Provide the [X, Y] coordinate of the cell's center where the given text is located.  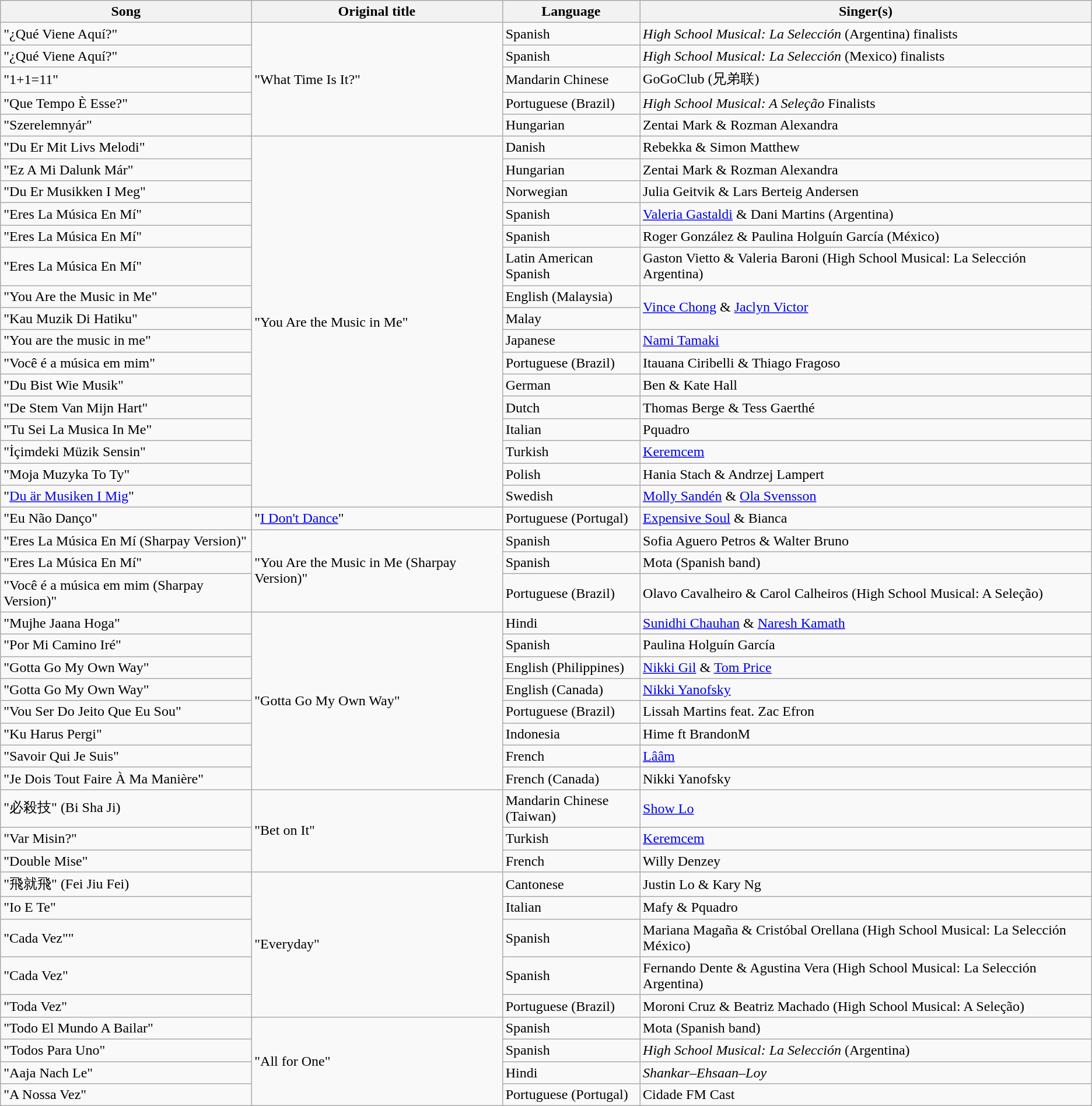
Justin Lo & Kary Ng [866, 884]
"Bet on It" [377, 831]
"Du Bist Wie Musik" [126, 385]
"Kau Muzik Di Hatiku" [126, 318]
French (Canada) [570, 778]
English (Philippines) [570, 667]
"Du Er Mit Livs Melodi" [126, 148]
Malay [570, 318]
Valeria Gastaldi & Dani Martins (Argentina) [866, 214]
Indonesia [570, 734]
Pquadro [866, 429]
Norwegian [570, 192]
"Aaja Nach Le" [126, 1073]
Vince Chong & Jaclyn Victor [866, 307]
"Tu Sei La Musica In Me" [126, 429]
"İçimdeki Müzik Sensin" [126, 452]
Nami Tamaki [866, 341]
Singer(s) [866, 12]
GoGoClub (兄弟联) [866, 79]
"You are the music in me" [126, 341]
"Du Er Musikken I Meg" [126, 192]
"Toda Vez" [126, 1006]
Fernando Dente & Agustina Vera (High School Musical: La Selección Argentina) [866, 975]
Japanese [570, 341]
"Szerelemnyár" [126, 125]
"Everyday" [377, 945]
Nikki Gil & Tom Price [866, 667]
"Que Tempo È Esse?" [126, 103]
Cidade FM Cast [866, 1095]
"A Nossa Vez" [126, 1095]
"Du är Musiken I Mig" [126, 496]
Latin American Spanish [570, 266]
Mandarin Chinese [570, 79]
Olavo Cavalheiro & Carol Calheiros (High School Musical: A Seleção) [866, 593]
Show Lo [866, 808]
"I Don't Dance" [377, 519]
Expensive Soul & Bianca [866, 519]
"Je Dois Tout Faire À Ma Manière" [126, 778]
Molly Sandén & Ola Svensson [866, 496]
Itauana Ciribelli & Thiago Fragoso [866, 363]
Rebekka & Simon Matthew [866, 148]
"Cada Vez"" [126, 938]
"Ez A Mi Dalunk Már" [126, 170]
Cantonese [570, 884]
Willy Denzey [866, 860]
Mafy & Pquadro [866, 908]
Polish [570, 474]
"Você é a música em mim (Sharpay Version)" [126, 593]
Gaston Vietto & Valeria Baroni (High School Musical: La Selección Argentina) [866, 266]
English (Canada) [570, 689]
"Por Mi Camino Iré" [126, 645]
"You Are the Music in Me (Sharpay Version)" [377, 570]
"Double Mise" [126, 860]
Lissah Martins feat. Zac Efron [866, 712]
English (Malaysia) [570, 296]
Song [126, 12]
Sunidhi Chauhan & Naresh Kamath [866, 623]
"De Stem Van Mijn Hart" [126, 407]
Swedish [570, 496]
Hime ft BrandonM [866, 734]
Language [570, 12]
High School Musical: La Selección (Mexico) finalists [866, 56]
"Cada Vez" [126, 975]
"Moja Muzyka To Ty" [126, 474]
Dutch [570, 407]
Mariana Magaña & Cristóbal Orellana (High School Musical: La Selección México) [866, 938]
Ben & Kate Hall [866, 385]
"Io E Te" [126, 908]
Thomas Berge & Tess Gaerthé [866, 407]
Moroni Cruz & Beatriz Machado (High School Musical: A Seleção) [866, 1006]
Shankar–Ehsaan–Loy [866, 1073]
"飛就飛" (Fei Jiu Fei) [126, 884]
"1+1=11" [126, 79]
"Você é a música em mim" [126, 363]
Hania Stach & Andrzej Lampert [866, 474]
Roger González & Paulina Holguín García (México) [866, 236]
"Todos Para Uno" [126, 1050]
High School Musical: A Seleção Finalists [866, 103]
"Eres La Música En Mí (Sharpay Version)" [126, 541]
German [570, 385]
"Ku Harus Pergi" [126, 734]
"Vou Ser Do Jeito Que Eu Sou" [126, 712]
Sofia Aguero Petros & Walter Bruno [866, 541]
High School Musical: La Selección (Argentina) [866, 1050]
"Todo El Mundo A Bailar" [126, 1028]
Lââm [866, 756]
Paulina Holguín García [866, 645]
"What Time Is It?" [377, 79]
"Var Misin?" [126, 838]
"必殺技" (Bi Sha Ji) [126, 808]
"Savoir Qui Je Suis" [126, 756]
Danish [570, 148]
Mandarin Chinese(Taiwan) [570, 808]
High School Musical: La Selección (Argentina) finalists [866, 34]
"Eu Não Danço" [126, 519]
Original title [377, 12]
"All for One" [377, 1061]
"Mujhe Jaana Hoga" [126, 623]
Julia Geitvik & Lars Berteig Andersen [866, 192]
